Return [X, Y] of the center of cell containing provided text 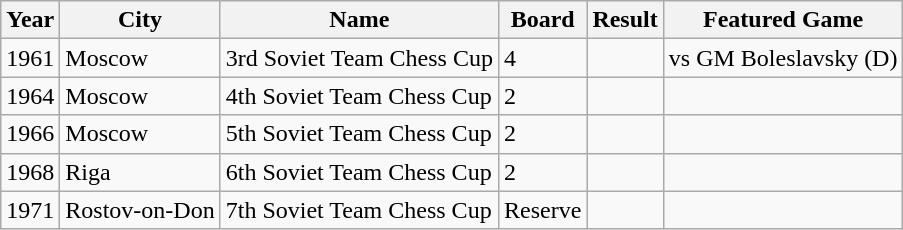
1966 [30, 134]
Riga [140, 172]
Name [359, 20]
4 [542, 58]
Featured Game [783, 20]
Year [30, 20]
5th Soviet Team Chess Cup [359, 134]
3rd Soviet Team Chess Cup [359, 58]
4th Soviet Team Chess Cup [359, 96]
6th Soviet Team Chess Cup [359, 172]
Result [625, 20]
1964 [30, 96]
7th Soviet Team Chess Cup [359, 210]
Rostov-on-Don [140, 210]
vs GM Boleslavsky (D) [783, 58]
1971 [30, 210]
Reserve [542, 210]
Board [542, 20]
City [140, 20]
1968 [30, 172]
1961 [30, 58]
